Find where the given text appears and provide that cell's center as (x, y) coordinate. 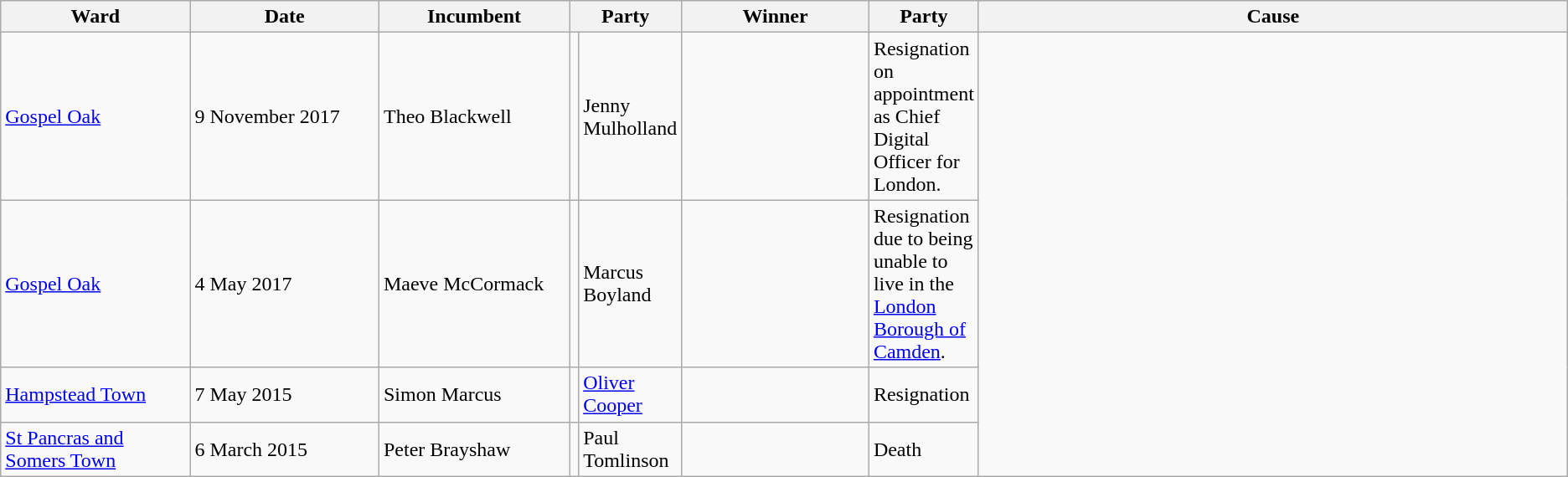
Resignation on appointment as Chief Digital Officer for London. (923, 116)
Incumbent (474, 17)
Paul Tomlinson (630, 449)
6 March 2015 (285, 449)
St Pancras and Somers Town (95, 449)
9 November 2017 (285, 116)
7 May 2015 (285, 395)
Peter Brayshaw (474, 449)
Jenny Mulholland (630, 116)
Marcus Boyland (630, 284)
Hampstead Town (95, 395)
Simon Marcus (474, 395)
Theo Blackwell (474, 116)
Ward (95, 17)
Cause (1273, 17)
Date (285, 17)
Resignation (923, 395)
Oliver Cooper (630, 395)
4 May 2017 (285, 284)
Resignation due to being unable to live in the London Borough of Camden. (923, 284)
Winner (776, 17)
Death (923, 449)
Maeve McCormack (474, 284)
